Detect which cell encompasses the target text, then output its [X, Y] center coordinate. 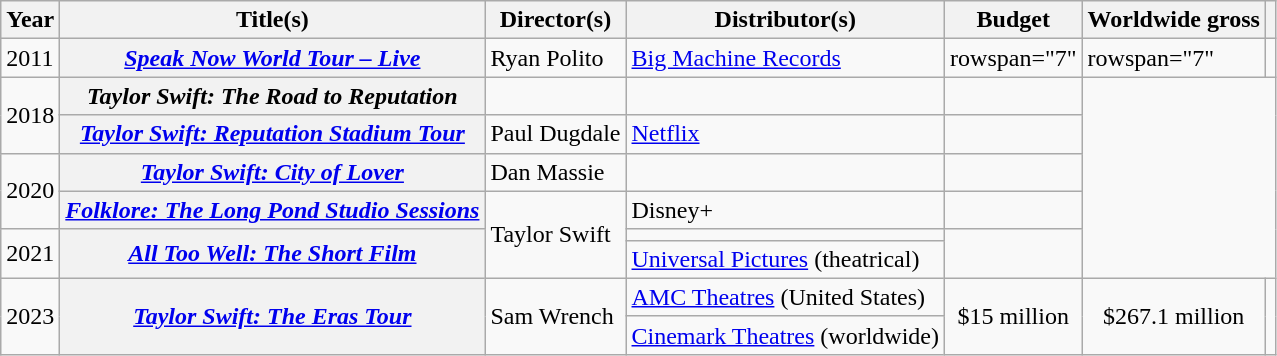
$15 million [1014, 316]
Budget [1014, 20]
Year [30, 20]
Taylor Swift: City of Lover [272, 172]
AMC Theatres (United States) [786, 297]
Director(s) [556, 20]
Folklore: The Long Pond Studio Sessions [272, 210]
Universal Pictures (theatrical) [786, 259]
Sam Wrench [556, 316]
Taylor Swift: Reputation Stadium Tour [272, 134]
Worldwide gross [1174, 20]
2018 [30, 115]
Dan Massie [556, 172]
Ryan Polito [556, 58]
2023 [30, 316]
Distributor(s) [786, 20]
Title(s) [272, 20]
2011 [30, 58]
Big Machine Records [786, 58]
Taylor Swift [556, 234]
2021 [30, 254]
Netflix [786, 134]
Speak Now World Tour – Live [272, 58]
2020 [30, 191]
Taylor Swift: The Road to Reputation [272, 96]
All Too Well: The Short Film [272, 254]
Cinemark Theatres (worldwide) [786, 335]
$267.1 million [1174, 316]
Taylor Swift: The Eras Tour [272, 316]
Disney+ [786, 210]
Paul Dugdale [556, 134]
